Provide the [X, Y] coordinate of the cell's center where the given text is located.  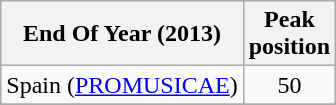
50 [289, 85]
Peakposition [289, 34]
End Of Year (2013) [122, 34]
Spain (PROMUSICAE) [122, 85]
